Return the [x, y] coordinate for the center point of the cell that contains the specified text.  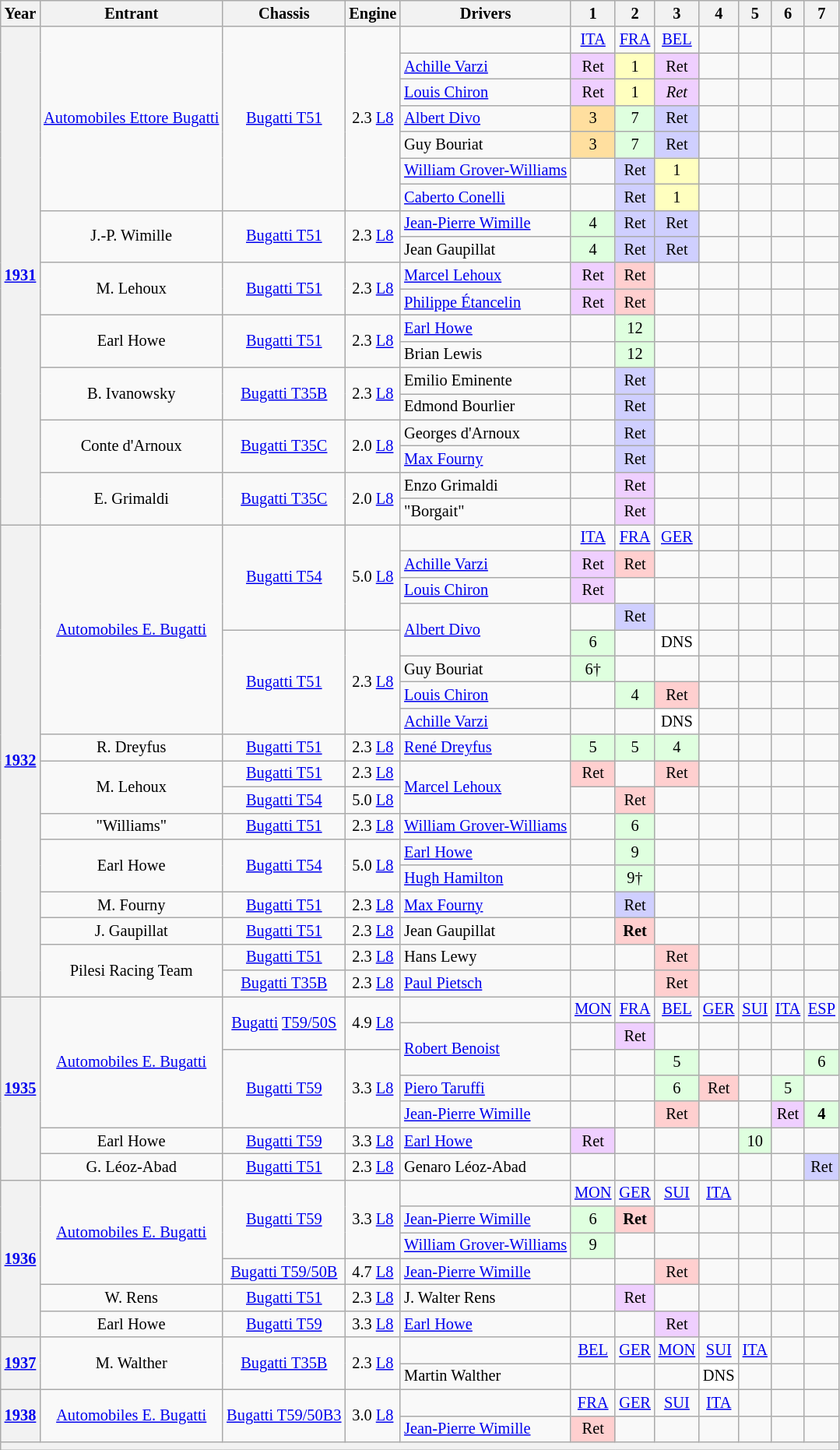
Drivers [486, 13]
1931 [20, 276]
Philippe Étancelin [486, 302]
1932 [20, 760]
Martin Walther [486, 1376]
3.0 L8 [372, 1416]
Year [20, 13]
1935 [20, 1088]
9† [634, 878]
4.9 L8 [372, 1022]
J. Walter Rens [486, 1298]
Caberto Conelli [486, 197]
Bugatti T59/50S [283, 1022]
Automobiles Ettore Bugatti [131, 118]
"Williams" [131, 826]
Enzo Grimaldi [486, 485]
Bugatti T59/50B [283, 1272]
"Borgait" [486, 512]
Georges d'Arnoux [486, 433]
M. Walther [131, 1363]
Emilio Eminente [486, 381]
Paul Pietsch [486, 984]
1936 [20, 1258]
B. Ivanowsky [131, 394]
Engine [372, 13]
Brian Lewis [486, 354]
René Dreyfus [486, 748]
ESP [822, 1009]
Piero Taruffi [486, 1088]
Chassis [283, 13]
Pilesi Racing Team [131, 970]
G. Léoz-Abad [131, 1167]
Hugh Hamilton [486, 878]
10 [755, 1141]
6† [593, 669]
Conte d'Arnoux [131, 445]
M. Fourny [131, 905]
Hans Lewy [486, 957]
Genaro Léoz-Abad [486, 1167]
1937 [20, 1363]
W. Rens [131, 1298]
J. Gaupillat [131, 931]
Bugatti T59/50B3 [283, 1416]
E. Grimaldi [131, 498]
2 [634, 13]
R. Dreyfus [131, 748]
1938 [20, 1416]
J.-P. Wimille [131, 237]
4.7 L8 [372, 1272]
Robert Benoist [486, 1048]
Edmond Bourlier [486, 406]
Entrant [131, 13]
